Output the (X, Y) coordinate of the center of the cell containing the given text.  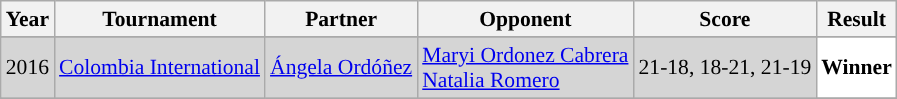
Maryi Ordonez Cabrera Natalia Romero (525, 68)
21-18, 18-21, 21-19 (724, 68)
Score (724, 19)
Winner (856, 68)
2016 (28, 68)
Year (28, 19)
Partner (341, 19)
Tournament (160, 19)
Opponent (525, 19)
Colombia International (160, 68)
Ángela Ordóñez (341, 68)
Result (856, 19)
